Return (x, y) of the center of cell containing provided text 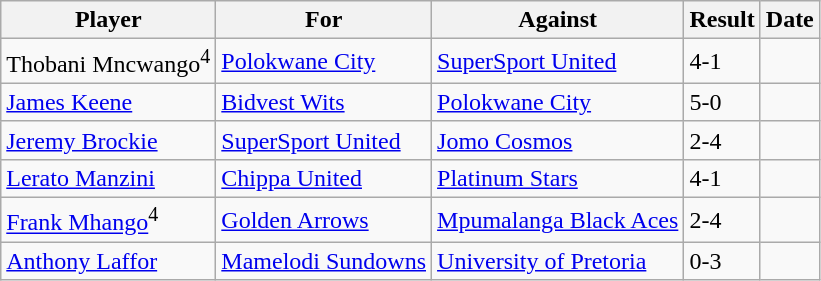
Bidvest Wits (324, 102)
Jeremy Brockie (108, 140)
0-3 (722, 261)
Jomo Cosmos (558, 140)
James Keene (108, 102)
Date (790, 20)
Platinum Stars (558, 178)
Player (108, 20)
Result (722, 20)
Against (558, 20)
5-0 (722, 102)
Thobani Mncwango4 (108, 62)
Mpumalanga Black Aces (558, 220)
For (324, 20)
Anthony Laffor (108, 261)
Lerato Manzini (108, 178)
University of Pretoria (558, 261)
Mamelodi Sundowns (324, 261)
Chippa United (324, 178)
Frank Mhango4 (108, 220)
Golden Arrows (324, 220)
